Identify which cell holds the provided text, then report its (X, Y) central coordinate. 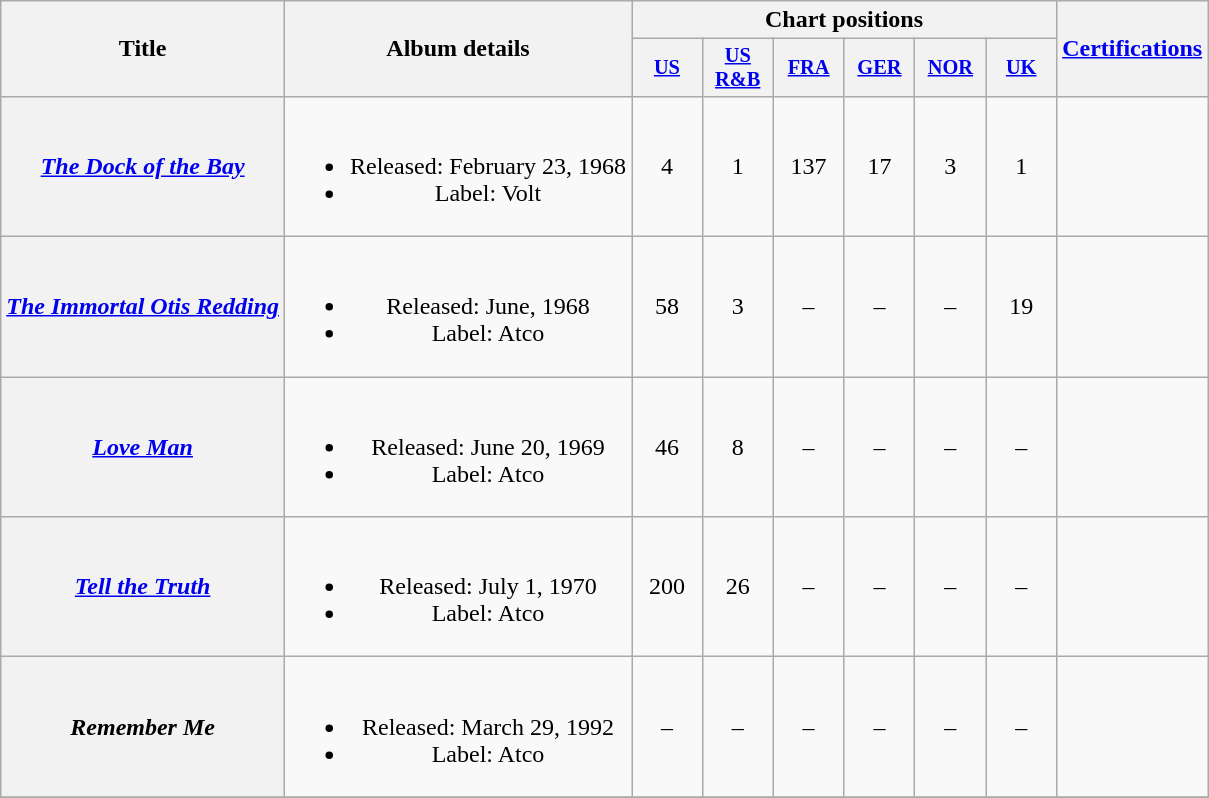
The Immortal Otis Redding (143, 307)
Title (143, 49)
8 (738, 447)
17 (880, 166)
NOR (950, 68)
Love Man (143, 447)
137 (808, 166)
US (668, 68)
Released: June 20, 1969Label: Atco (458, 447)
FRA (808, 68)
GER (880, 68)
Album details (458, 49)
Released: July 1, 1970Label: Atco (458, 587)
Certifications (1132, 49)
58 (668, 307)
200 (668, 587)
46 (668, 447)
Released: June, 1968Label: Atco (458, 307)
The Dock of the Bay (143, 166)
Tell the Truth (143, 587)
US R&B (738, 68)
Chart positions (844, 20)
19 (1022, 307)
UK (1022, 68)
Released: February 23, 1968Label: Volt (458, 166)
26 (738, 587)
4 (668, 166)
Released: March 29, 1992Label: Atco (458, 727)
Remember Me (143, 727)
